Determine the (x, y) coordinate at the center of the cell enclosing the given text.  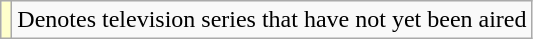
Denotes television series that have not yet been aired (272, 20)
